Extract the (X, Y) coordinate from the center of the cell holding the provided text.  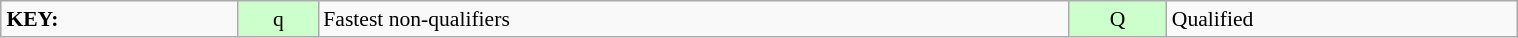
Q (1118, 19)
q (278, 19)
Fastest non-qualifiers (693, 19)
KEY: (120, 19)
Qualified (1342, 19)
